Extract the (X, Y) coordinate from the center of the cell holding the provided text.  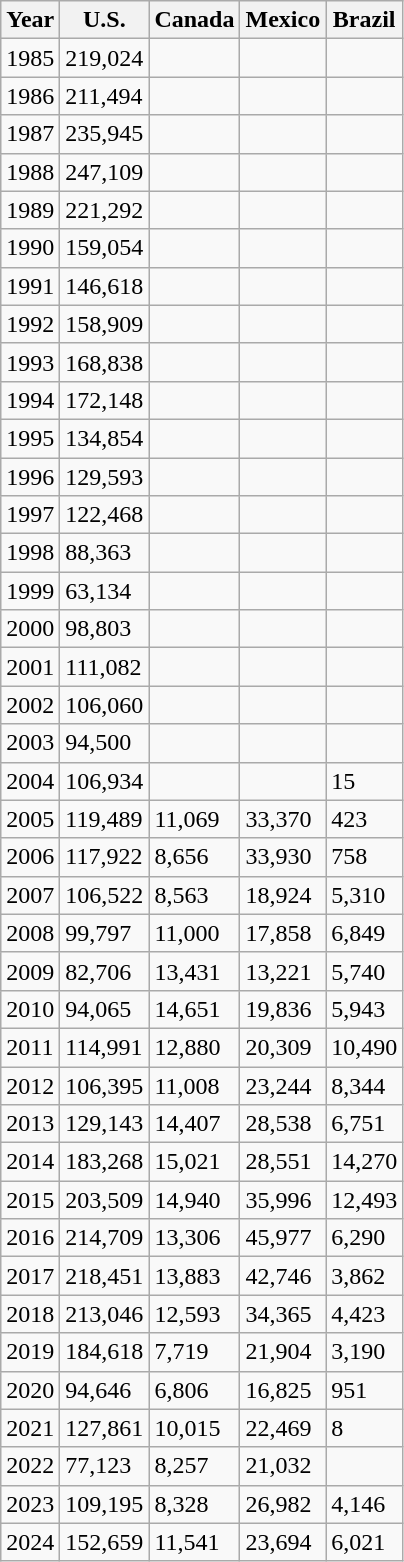
2005 (30, 819)
106,060 (104, 705)
134,854 (104, 438)
12,493 (364, 1200)
158,909 (104, 324)
2015 (30, 1200)
146,618 (104, 286)
1985 (30, 58)
122,468 (104, 515)
211,494 (104, 96)
1990 (30, 248)
33,370 (283, 819)
2004 (30, 781)
111,082 (104, 667)
Brazil (364, 20)
1989 (30, 210)
2002 (30, 705)
14,940 (194, 1200)
33,930 (283, 857)
11,000 (194, 933)
22,469 (283, 1428)
1988 (30, 172)
94,065 (104, 1009)
203,509 (104, 1200)
2013 (30, 1124)
45,977 (283, 1238)
12,593 (194, 1314)
117,922 (104, 857)
8,344 (364, 1085)
23,244 (283, 1085)
U.S. (104, 20)
6,849 (364, 933)
2003 (30, 743)
183,268 (104, 1162)
5,740 (364, 971)
2001 (30, 667)
11,541 (194, 1542)
23,694 (283, 1542)
106,395 (104, 1085)
14,270 (364, 1162)
98,803 (104, 629)
6,751 (364, 1124)
106,934 (104, 781)
19,836 (283, 1009)
1997 (30, 515)
2010 (30, 1009)
Canada (194, 20)
5,943 (364, 1009)
34,365 (283, 1314)
7,719 (194, 1352)
13,431 (194, 971)
17,858 (283, 933)
4,423 (364, 1314)
3,190 (364, 1352)
127,861 (104, 1428)
6,021 (364, 1542)
2014 (30, 1162)
4,146 (364, 1504)
15 (364, 781)
2007 (30, 895)
21,904 (283, 1352)
63,134 (104, 591)
2022 (30, 1466)
16,825 (283, 1390)
6,806 (194, 1390)
11,069 (194, 819)
28,551 (283, 1162)
152,659 (104, 1542)
1992 (30, 324)
3,862 (364, 1276)
20,309 (283, 1047)
88,363 (104, 553)
21,032 (283, 1466)
77,123 (104, 1466)
129,593 (104, 477)
1991 (30, 286)
2021 (30, 1428)
82,706 (104, 971)
159,054 (104, 248)
14,407 (194, 1124)
1999 (30, 591)
2006 (30, 857)
129,143 (104, 1124)
213,046 (104, 1314)
1993 (30, 362)
5,310 (364, 895)
2012 (30, 1085)
1996 (30, 477)
2008 (30, 933)
168,838 (104, 362)
42,746 (283, 1276)
2016 (30, 1238)
235,945 (104, 134)
94,500 (104, 743)
Mexico (283, 20)
2024 (30, 1542)
1986 (30, 96)
12,880 (194, 1047)
2020 (30, 1390)
8,328 (194, 1504)
109,195 (104, 1504)
2018 (30, 1314)
219,024 (104, 58)
6,290 (364, 1238)
2017 (30, 1276)
2009 (30, 971)
15,021 (194, 1162)
13,883 (194, 1276)
8,563 (194, 895)
247,109 (104, 172)
26,982 (283, 1504)
14,651 (194, 1009)
11,008 (194, 1085)
8 (364, 1428)
1998 (30, 553)
119,489 (104, 819)
1994 (30, 400)
2023 (30, 1504)
423 (364, 819)
221,292 (104, 210)
1995 (30, 438)
28,538 (283, 1124)
8,656 (194, 857)
214,709 (104, 1238)
114,991 (104, 1047)
2011 (30, 1047)
13,221 (283, 971)
172,148 (104, 400)
1987 (30, 134)
951 (364, 1390)
2000 (30, 629)
218,451 (104, 1276)
758 (364, 857)
8,257 (194, 1466)
35,996 (283, 1200)
10,490 (364, 1047)
Year (30, 20)
2019 (30, 1352)
10,015 (194, 1428)
99,797 (104, 933)
18,924 (283, 895)
184,618 (104, 1352)
94,646 (104, 1390)
106,522 (104, 895)
13,306 (194, 1238)
